Find where the given text appears and provide that cell's center as (x, y) coordinate. 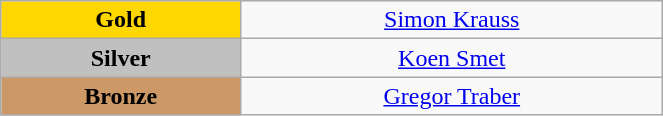
Simon Krauss (452, 20)
Gold (121, 20)
Bronze (121, 96)
Koen Smet (452, 58)
Silver (121, 58)
Gregor Traber (452, 96)
